Scan for the cell matching the given text and deliver its [X, Y] coordinate at center. 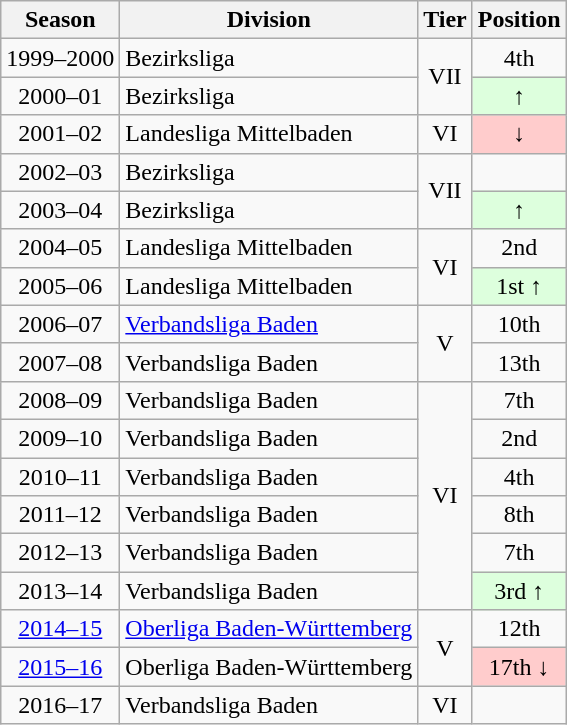
2009–10 [60, 438]
8th [519, 515]
1st ↑ [519, 286]
Season [60, 20]
2000–01 [60, 96]
2016–17 [60, 705]
Position [519, 20]
13th [519, 362]
2001–02 [60, 134]
Tier [446, 20]
2006–07 [60, 324]
2013–14 [60, 591]
2002–03 [60, 172]
2007–08 [60, 362]
2011–12 [60, 515]
2015–16 [60, 667]
2005–06 [60, 286]
3rd ↑ [519, 591]
↓ [519, 134]
2003–04 [60, 210]
2008–09 [60, 400]
10th [519, 324]
2014–15 [60, 629]
12th [519, 629]
Division [269, 20]
2010–11 [60, 477]
2004–05 [60, 248]
1999–2000 [60, 58]
2012–13 [60, 553]
17th ↓ [519, 667]
